For the text-containing cell, return its midpoint in [x, y] coordinate format. 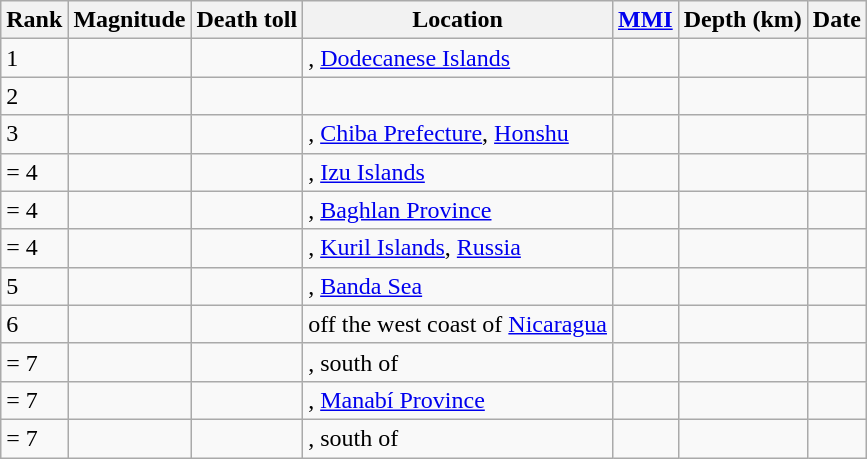
2 [34, 96]
, Izu Islands [458, 172]
, Chiba Prefecture, Honshu [458, 134]
1 [34, 58]
, Banda Sea [458, 286]
, Kuril Islands, Russia [458, 248]
6 [34, 324]
off the west coast of Nicaragua [458, 324]
MMI [645, 20]
3 [34, 134]
Rank [34, 20]
, Manabí Province [458, 400]
Location [458, 20]
5 [34, 286]
Date [836, 20]
Magnitude [130, 20]
Death toll [247, 20]
, Dodecanese Islands [458, 58]
Depth (km) [742, 20]
, Baghlan Province [458, 210]
